For the text-containing cell, return its midpoint in (x, y) coordinate format. 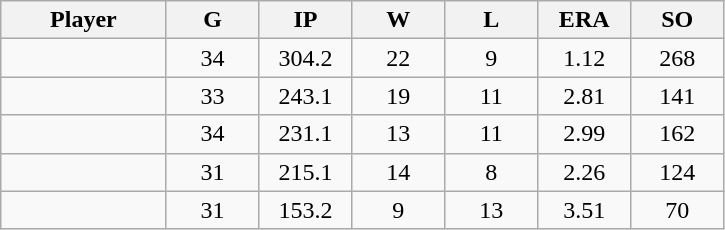
L (492, 20)
G (212, 20)
3.51 (584, 210)
SO (678, 20)
243.1 (306, 96)
19 (398, 96)
2.81 (584, 96)
162 (678, 134)
22 (398, 58)
33 (212, 96)
1.12 (584, 58)
304.2 (306, 58)
ERA (584, 20)
2.26 (584, 172)
W (398, 20)
8 (492, 172)
2.99 (584, 134)
70 (678, 210)
124 (678, 172)
153.2 (306, 210)
215.1 (306, 172)
IP (306, 20)
231.1 (306, 134)
14 (398, 172)
268 (678, 58)
141 (678, 96)
Player (84, 20)
